Determine the [X, Y] coordinate at the center of the cell enclosing the given text.  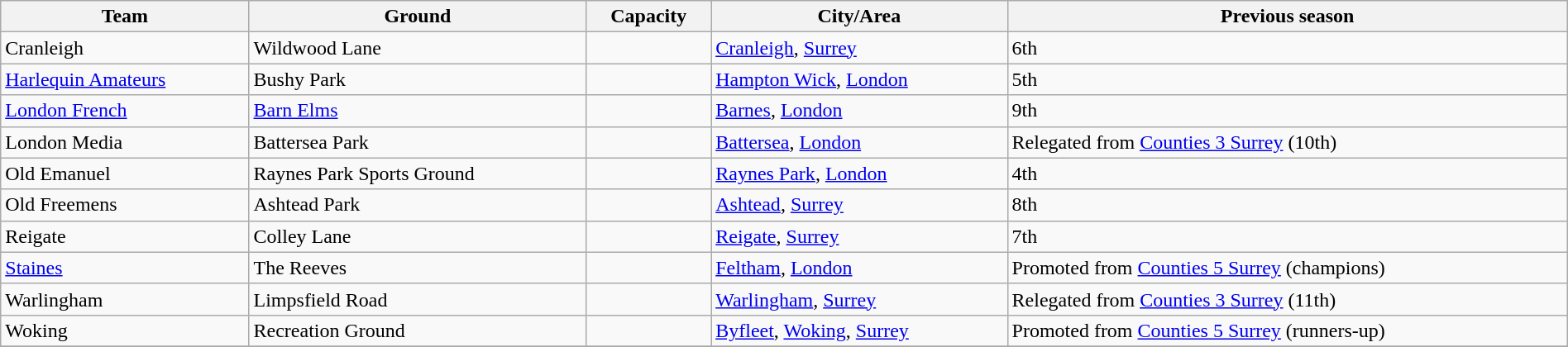
5th [1287, 79]
The Reeves [418, 268]
Barn Elms [418, 111]
Barnes, London [859, 111]
Relegated from Counties 3 Surrey (10th) [1287, 142]
Promoted from Counties 5 Surrey (champions) [1287, 268]
Woking [125, 330]
Reigate [125, 236]
Byfleet, Woking, Surrey [859, 330]
Bushy Park [418, 79]
7th [1287, 236]
Reigate, Surrey [859, 236]
City/Area [859, 17]
8th [1287, 205]
Limpsfield Road [418, 299]
Hampton Wick, London [859, 79]
Battersea, London [859, 142]
Warlingham, Surrey [859, 299]
Battersea Park [418, 142]
Ground [418, 17]
Cranleigh, Surrey [859, 48]
6th [1287, 48]
Recreation Ground [418, 330]
Old Freemens [125, 205]
Cranleigh [125, 48]
Promoted from Counties 5 Surrey (runners-up) [1287, 330]
9th [1287, 111]
Capacity [648, 17]
Harlequin Amateurs [125, 79]
Raynes Park Sports Ground [418, 173]
Raynes Park, London [859, 173]
Ashtead, Surrey [859, 205]
Wildwood Lane [418, 48]
Ashtead Park [418, 205]
London French [125, 111]
Feltham, London [859, 268]
Staines [125, 268]
Warlingham [125, 299]
4th [1287, 173]
Old Emanuel [125, 173]
Previous season [1287, 17]
Colley Lane [418, 236]
Relegated from Counties 3 Surrey (11th) [1287, 299]
London Media [125, 142]
Team [125, 17]
